Capture the cell that displays the provided text and extract its (X, Y) central coordinate. 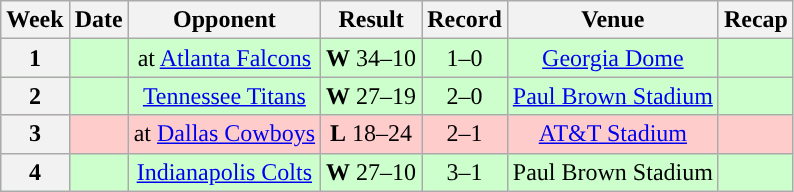
at Atlanta Falcons (224, 58)
L 18–24 (372, 134)
at Dallas Cowboys (224, 134)
AT&T Stadium (612, 134)
2 (35, 96)
Georgia Dome (612, 58)
2–0 (465, 96)
3 (35, 134)
Tennessee Titans (224, 96)
Result (372, 20)
Opponent (224, 20)
Date (98, 20)
1–0 (465, 58)
Record (465, 20)
2–1 (465, 134)
Recap (756, 20)
4 (35, 172)
1 (35, 58)
W 27–19 (372, 96)
W 27–10 (372, 172)
Week (35, 20)
W 34–10 (372, 58)
Indianapolis Colts (224, 172)
Venue (612, 20)
3–1 (465, 172)
